For the text-containing cell, return its midpoint in [X, Y] coordinate format. 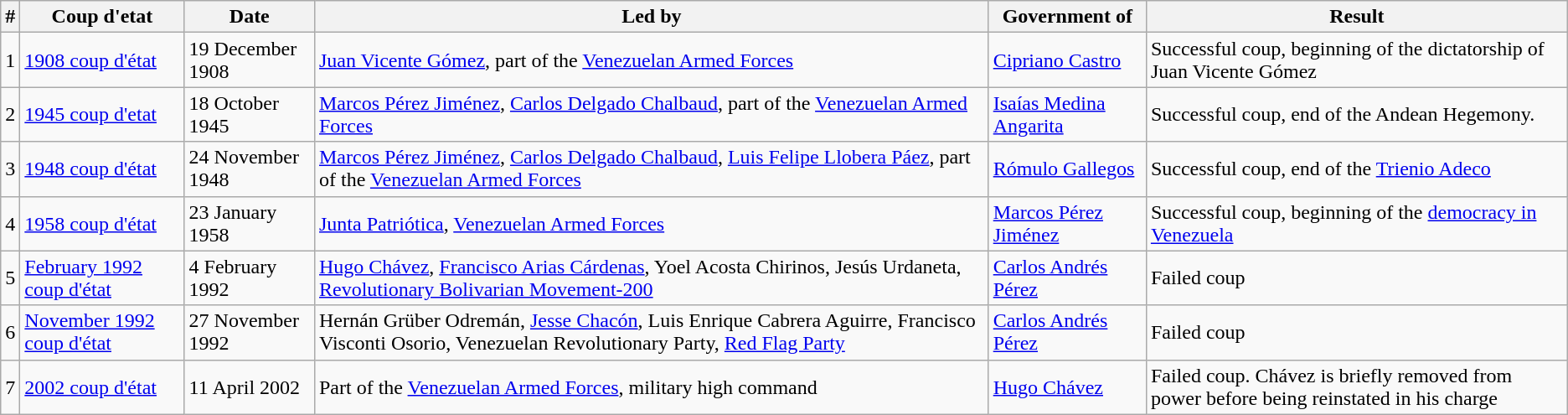
7 [10, 387]
Successful coup, end of the Trienio Adeco [1357, 169]
6 [10, 332]
Failed coup. Chávez is briefly removed from power before being reinstated in his charge [1357, 387]
27 November 1992 [250, 332]
1948 coup d'état [102, 169]
4 [10, 223]
2002 coup d'état [102, 387]
Juan Vicente Gómez, part of the Venezuelan Armed Forces [652, 60]
11 April 2002 [250, 387]
Marcos Pérez Jiménez [1067, 223]
Date [250, 17]
Rómulo Gallegos [1067, 169]
5 [10, 278]
February 1992 coup d'état [102, 278]
Successful coup, beginning of the dictatorship of Juan Vicente Gómez [1357, 60]
Isaías Medina Angarita [1067, 114]
Coup d'etat [102, 17]
Marcos Pérez Jiménez, Carlos Delgado Chalbaud, part of the Venezuelan Armed Forces [652, 114]
24 November 1948 [250, 169]
Cipriano Castro [1067, 60]
Part of the Venezuelan Armed Forces, military high command [652, 387]
# [10, 17]
23 January 1958 [250, 223]
Led by [652, 17]
19 December 1908 [250, 60]
Result [1357, 17]
18 October 1945 [250, 114]
Hugo Chávez, Francisco Arias Cárdenas, Yoel Acosta Chirinos, Jesús Urdaneta, Revolutionary Bolivarian Movement-200 [652, 278]
Successful coup, end of the Andean Hegemony. [1357, 114]
4 February 1992 [250, 278]
Junta Patriótica, Venezuelan Armed Forces [652, 223]
Government of [1067, 17]
3 [10, 169]
1945 coup d'etat [102, 114]
1 [10, 60]
Marcos Pérez Jiménez, Carlos Delgado Chalbaud, Luis Felipe Llobera Páez, part of the Venezuelan Armed Forces [652, 169]
Hugo Chávez [1067, 387]
2 [10, 114]
Hernán Grüber Odremán, Jesse Chacón, Luis Enrique Cabrera Aguirre, Francisco Visconti Osorio, Venezuelan Revolutionary Party, Red Flag Party [652, 332]
1908 coup d'état [102, 60]
Successful coup, beginning of the democracy in Venezuela [1357, 223]
1958 coup d'état [102, 223]
November 1992 coup d'état [102, 332]
